Determine the [X, Y] coordinate at the center of the cell enclosing the given text.  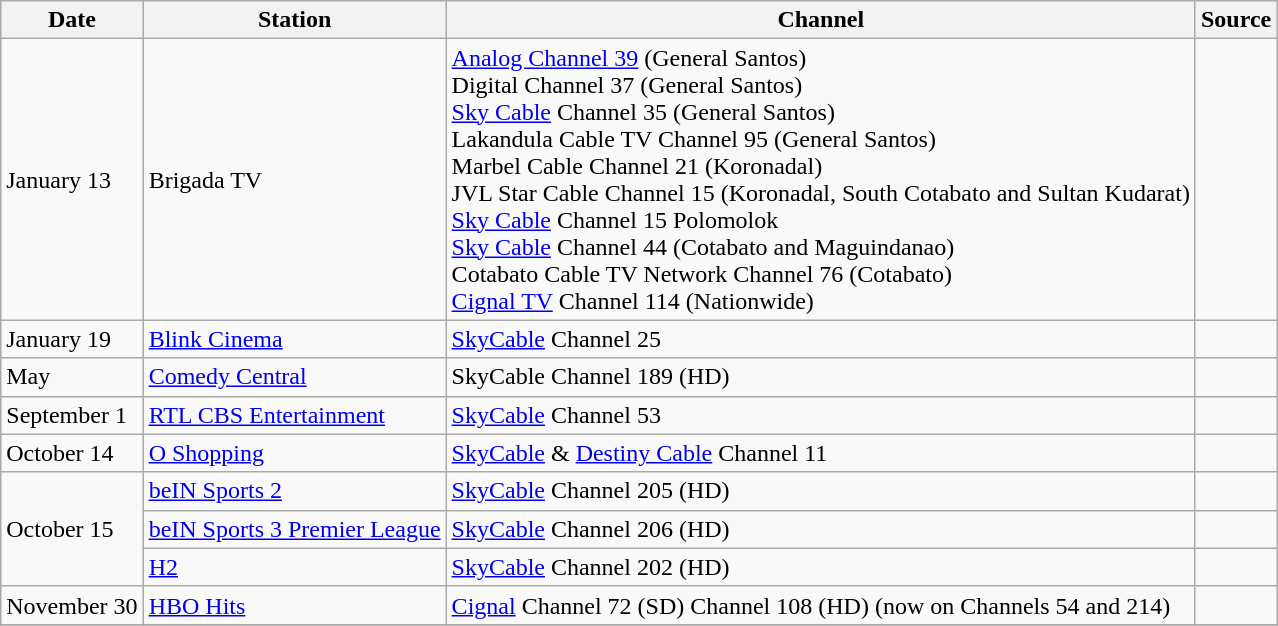
October 15 [72, 529]
January 13 [72, 180]
H2 [294, 567]
SkyCable Channel 189 (HD) [820, 377]
RTL CBS Entertainment [294, 415]
Station [294, 20]
O Shopping [294, 453]
SkyCable Channel 25 [820, 339]
SkyCable Channel 205 (HD) [820, 491]
November 30 [72, 605]
HBO Hits [294, 605]
beIN Sports 2 [294, 491]
beIN Sports 3 Premier League [294, 529]
Blink Cinema [294, 339]
SkyCable Channel 206 (HD) [820, 529]
May [72, 377]
October 14 [72, 453]
Source [1236, 20]
SkyCable & Destiny Cable Channel 11 [820, 453]
SkyCable Channel 53 [820, 415]
Channel [820, 20]
Brigada TV [294, 180]
SkyCable Channel 202 (HD) [820, 567]
Date [72, 20]
Cignal Channel 72 (SD) Channel 108 (HD) (now on Channels 54 and 214) [820, 605]
Comedy Central [294, 377]
January 19 [72, 339]
September 1 [72, 415]
